Pinpoint the cell where the given text exists, returning its [x, y] midpoint coordinate. 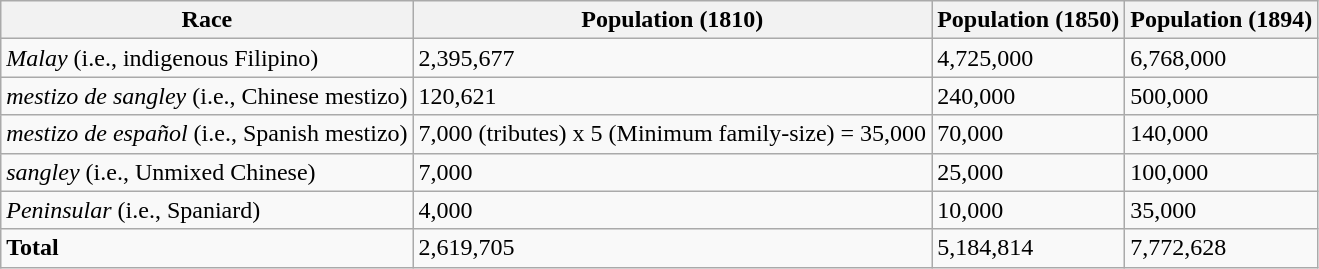
140,000 [1222, 134]
mestizo de español (i.e., Spanish mestizo) [207, 134]
4,725,000 [1028, 58]
Population (1850) [1028, 20]
7,000 (tributes) x 5 (Minimum family-size) = 35,000 [672, 134]
Race [207, 20]
70,000 [1028, 134]
Peninsular (i.e., Spaniard) [207, 210]
7,772,628 [1222, 248]
6,768,000 [1222, 58]
10,000 [1028, 210]
Total [207, 248]
7,000 [672, 172]
mestizo de sangley (i.e., Chinese mestizo) [207, 96]
25,000 [1028, 172]
2,619,705 [672, 248]
Population (1810) [672, 20]
2,395,677 [672, 58]
Malay (i.e., indigenous Filipino) [207, 58]
Population (1894) [1222, 20]
sangley (i.e., Unmixed Chinese) [207, 172]
500,000 [1222, 96]
240,000 [1028, 96]
4,000 [672, 210]
5,184,814 [1028, 248]
100,000 [1222, 172]
120,621 [672, 96]
35,000 [1222, 210]
